Scan for the cell matching the given text and deliver its (x, y) coordinate at center. 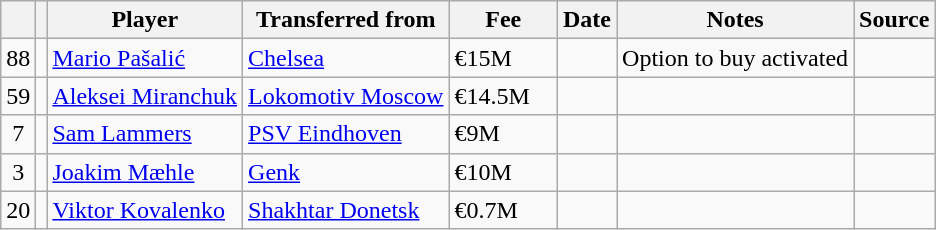
3 (18, 172)
20 (18, 210)
€10M (504, 172)
Notes (736, 20)
Mario Pašalić (145, 58)
Sam Lammers (145, 134)
Source (894, 20)
Joakim Mæhle (145, 172)
59 (18, 96)
Genk (346, 172)
7 (18, 134)
PSV Eindhoven (346, 134)
€0.7M (504, 210)
Lokomotiv Moscow (346, 96)
Option to buy activated (736, 58)
€9M (504, 134)
Viktor Kovalenko (145, 210)
88 (18, 58)
Transferred from (346, 20)
€14.5M (504, 96)
Player (145, 20)
Chelsea (346, 58)
€15M (504, 58)
Shakhtar Donetsk (346, 210)
Aleksei Miranchuk (145, 96)
Fee (504, 20)
Date (588, 20)
